Determine the (X, Y) coordinate at the center of the cell enclosing the given text.  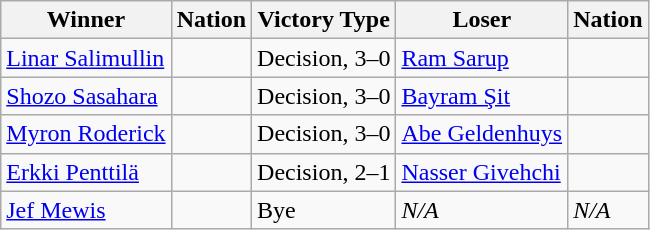
Bayram Şit (482, 96)
Winner (86, 20)
Ram Sarup (482, 58)
Bye (324, 210)
Jef Mewis (86, 210)
Myron Roderick (86, 134)
Linar Salimullin (86, 58)
Decision, 2–1 (324, 172)
Shozo Sasahara (86, 96)
Abe Geldenhuys (482, 134)
Nasser Givehchi (482, 172)
Erkki Penttilä (86, 172)
Victory Type (324, 20)
Loser (482, 20)
